For the text-containing cell, return its midpoint in [x, y] coordinate format. 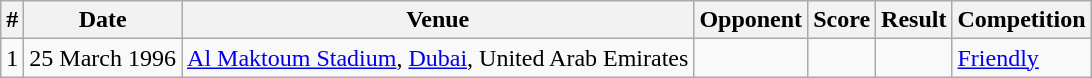
Venue [438, 20]
1 [12, 58]
Friendly [1022, 58]
Al Maktoum Stadium, Dubai, United Arab Emirates [438, 58]
25 March 1996 [103, 58]
Date [103, 20]
Competition [1022, 20]
Result [914, 20]
Opponent [751, 20]
# [12, 20]
Score [842, 20]
